Determine the [X, Y] coordinate at the center of the cell enclosing the given text.  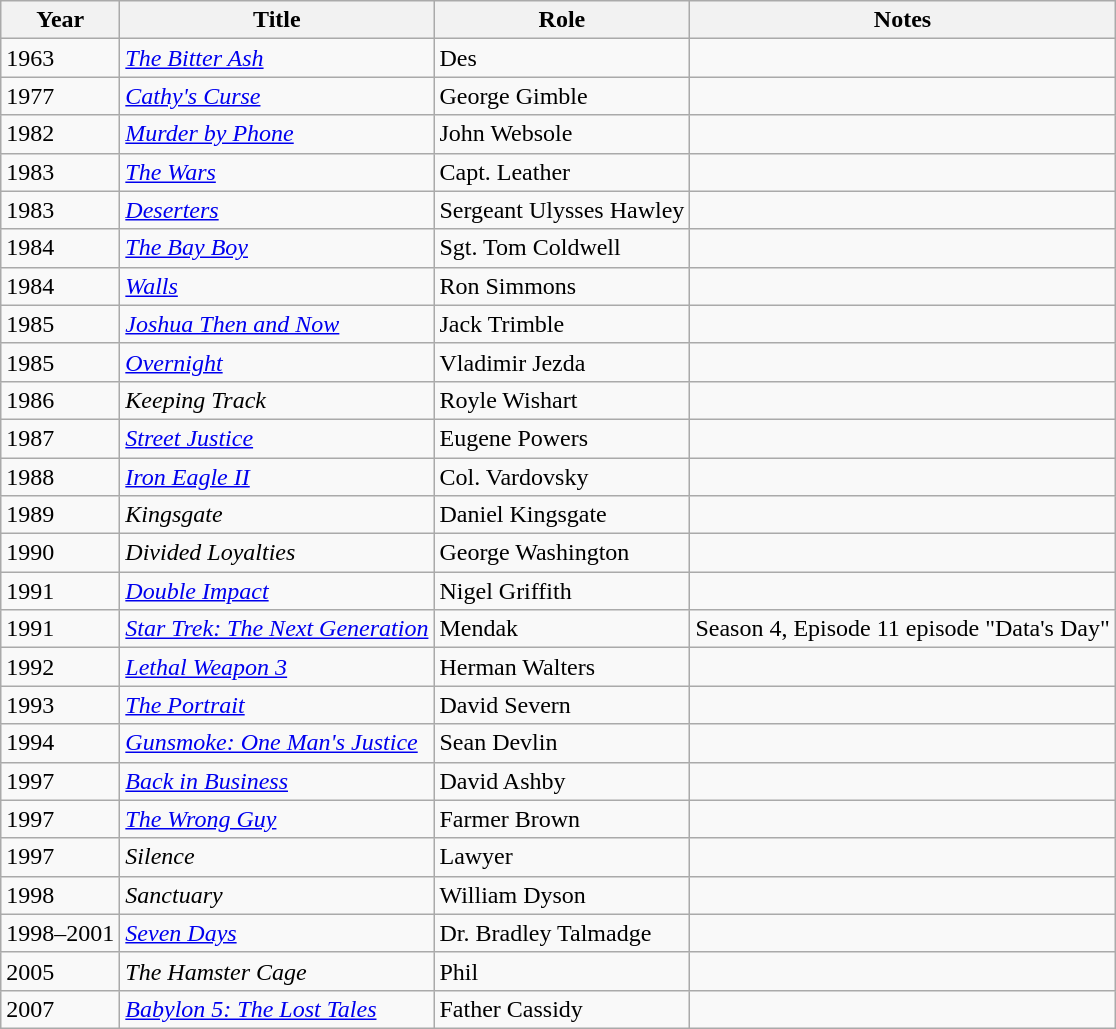
1998 [60, 895]
George Washington [562, 553]
Gunsmoke: One Man's Justice [277, 743]
Overnight [277, 362]
Jack Trimble [562, 324]
Des [562, 58]
1982 [60, 134]
1986 [60, 400]
1963 [60, 58]
Mendak [562, 629]
Kingsgate [277, 515]
Star Trek: The Next Generation [277, 629]
Royle Wishart [562, 400]
Year [60, 20]
William Dyson [562, 895]
Joshua Then and Now [277, 324]
Lethal Weapon 3 [277, 667]
Babylon 5: The Lost Tales [277, 1009]
Phil [562, 971]
Seven Days [277, 933]
The Wrong Guy [277, 819]
2005 [60, 971]
1992 [60, 667]
David Ashby [562, 781]
Herman Walters [562, 667]
1977 [60, 96]
Cathy's Curse [277, 96]
Vladimir Jezda [562, 362]
The Bay Boy [277, 248]
Role [562, 20]
Murder by Phone [277, 134]
The Portrait [277, 705]
Notes [902, 20]
1987 [60, 438]
Lawyer [562, 857]
Capt. Leather [562, 172]
1993 [60, 705]
1998–2001 [60, 933]
Daniel Kingsgate [562, 515]
The Bitter Ash [277, 58]
2007 [60, 1009]
Dr. Bradley Talmadge [562, 933]
Eugene Powers [562, 438]
Season 4, Episode 11 episode "Data's Day" [902, 629]
Sanctuary [277, 895]
The Wars [277, 172]
Col. Vardovsky [562, 477]
John Websole [562, 134]
Double Impact [277, 591]
Deserters [277, 210]
Sgt. Tom Coldwell [562, 248]
1988 [60, 477]
Silence [277, 857]
Father Cassidy [562, 1009]
David Severn [562, 705]
Farmer Brown [562, 819]
Sean Devlin [562, 743]
Keeping Track [277, 400]
Divided Loyalties [277, 553]
1989 [60, 515]
Sergeant Ulysses Hawley [562, 210]
Title [277, 20]
Nigel Griffith [562, 591]
Street Justice [277, 438]
1994 [60, 743]
1990 [60, 553]
The Hamster Cage [277, 971]
Back in Business [277, 781]
Walls [277, 286]
Iron Eagle II [277, 477]
Ron Simmons [562, 286]
George Gimble [562, 96]
